Return [X, Y] of the center of cell containing provided text 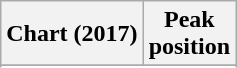
Peakposition [189, 34]
Chart (2017) [72, 34]
